Pinpoint the cell where the given text exists, returning its [X, Y] midpoint coordinate. 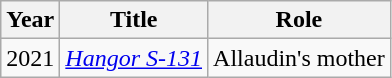
Role [300, 20]
Hangor S-131 [134, 58]
Allaudin's mother [300, 58]
Year [30, 20]
2021 [30, 58]
Title [134, 20]
